Pinpoint the cell where the given text exists, returning its (X, Y) midpoint coordinate. 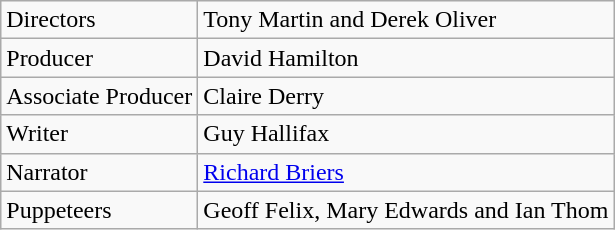
Richard Briers (406, 172)
Producer (100, 58)
Claire Derry (406, 96)
Directors (100, 20)
Associate Producer (100, 96)
Narrator (100, 172)
Geoff Felix, Mary Edwards and Ian Thom (406, 210)
Writer (100, 134)
Tony Martin and Derek Oliver (406, 20)
David Hamilton (406, 58)
Guy Hallifax (406, 134)
Puppeteers (100, 210)
